Extract the [x, y] coordinate from the center of the cell holding the provided text.  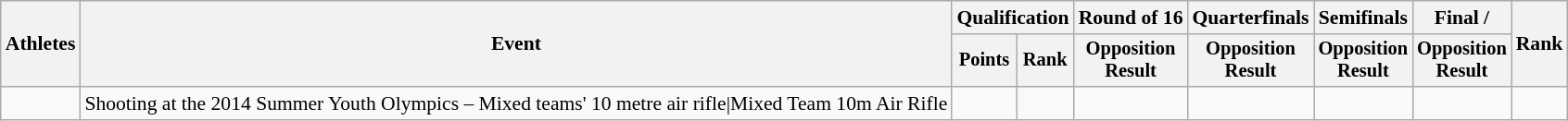
Event [515, 44]
Quarterfinals [1250, 18]
Shooting at the 2014 Summer Youth Olympics – Mixed teams' 10 metre air rifle|Mixed Team 10m Air Rifle [515, 103]
Final / [1462, 18]
Points [984, 61]
Round of 16 [1131, 18]
Qualification [1012, 18]
Semifinals [1364, 18]
Athletes [41, 44]
